Locate the cell with the specified text and output its (x, y) center coordinate. 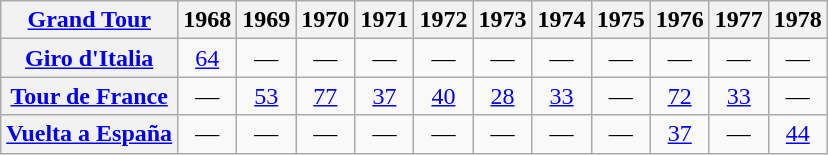
1974 (562, 20)
Giro d'Italia (90, 58)
Vuelta a España (90, 134)
1969 (266, 20)
1975 (620, 20)
44 (798, 134)
28 (502, 96)
1976 (680, 20)
1977 (738, 20)
72 (680, 96)
1978 (798, 20)
Tour de France (90, 96)
53 (266, 96)
40 (444, 96)
64 (208, 58)
1972 (444, 20)
1971 (384, 20)
Grand Tour (90, 20)
1973 (502, 20)
1968 (208, 20)
77 (326, 96)
1970 (326, 20)
